Locate the cell with the specified text and output its (X, Y) center coordinate. 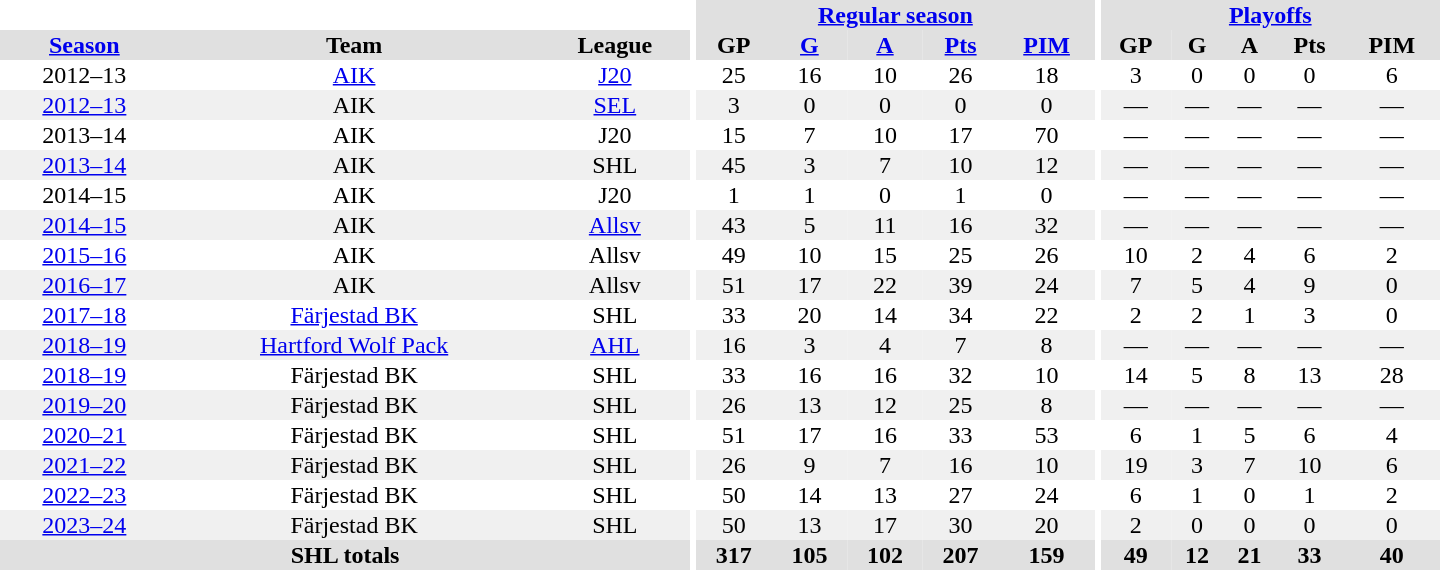
30 (961, 525)
34 (961, 315)
2021–22 (84, 465)
AHL (616, 345)
53 (1046, 435)
11 (885, 225)
40 (1392, 555)
SEL (616, 105)
Hartford Wolf Pack (354, 345)
2017–18 (84, 315)
Regular season (896, 15)
2022–23 (84, 495)
317 (734, 555)
27 (961, 495)
159 (1046, 555)
207 (961, 555)
18 (1046, 75)
70 (1046, 135)
105 (810, 555)
2019–20 (84, 405)
2020–21 (84, 435)
28 (1392, 375)
2023–24 (84, 525)
2016–17 (84, 285)
Season (84, 45)
19 (1136, 465)
39 (961, 285)
Team (354, 45)
League (616, 45)
102 (885, 555)
45 (734, 165)
21 (1249, 555)
Playoffs (1270, 15)
2015–16 (84, 255)
43 (734, 225)
SHL totals (345, 555)
